Search for the cell housing the specified text and yield its (X, Y) center coordinate. 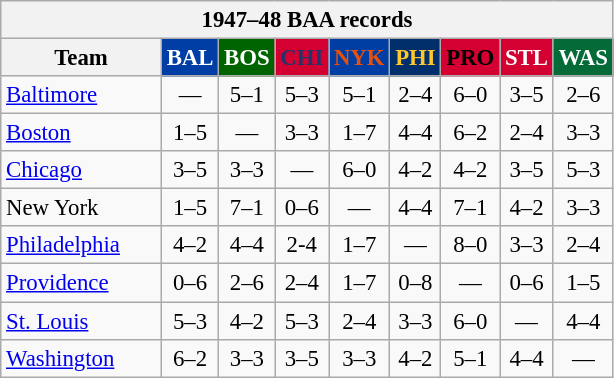
Boston (82, 133)
New York (82, 208)
2-4 (302, 245)
Providence (82, 283)
BOS (247, 58)
Baltimore (82, 95)
0–8 (416, 283)
PRO (470, 58)
CHI (302, 58)
BAL (190, 58)
Washington (82, 358)
8–0 (470, 245)
Team (82, 58)
1947–48 BAA records (308, 20)
STL (527, 58)
Philadelphia (82, 245)
Chicago (82, 170)
St. Louis (82, 321)
PHI (416, 58)
NYK (360, 58)
WAS (583, 58)
